Extract the (x, y) coordinate from the center of the cell holding the provided text.  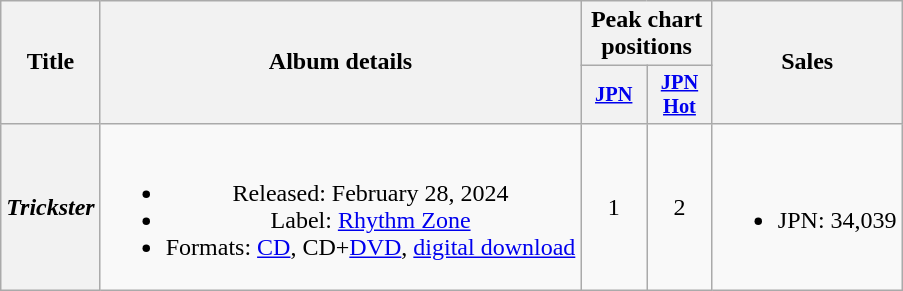
Album details (340, 62)
Peak chart positions (646, 34)
2 (680, 206)
Released: February 28, 2024Label: Rhythm ZoneFormats: CD, CD+DVD, digital download (340, 206)
JPN (614, 95)
JPNHot (680, 95)
1 (614, 206)
Title (50, 62)
Trickster (50, 206)
Sales (807, 62)
JPN: 34,039 (807, 206)
